Output the [X, Y] coordinate of the center of the cell containing the given text.  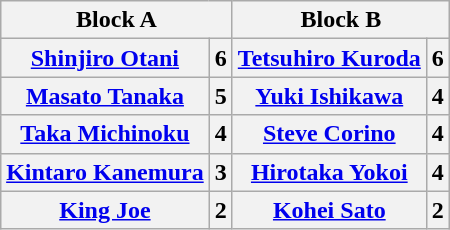
Steve Corino [329, 134]
5 [220, 96]
3 [220, 172]
Block B [340, 20]
Hirotaka Yokoi [329, 172]
Kintaro Kanemura [106, 172]
King Joe [106, 210]
Yuki Ishikawa [329, 96]
Taka Michinoku [106, 134]
Tetsuhiro Kuroda [329, 58]
Kohei Sato [329, 210]
Masato Tanaka [106, 96]
Shinjiro Otani [106, 58]
Block A [117, 20]
